Scan for the cell matching the given text and deliver its (X, Y) coordinate at center. 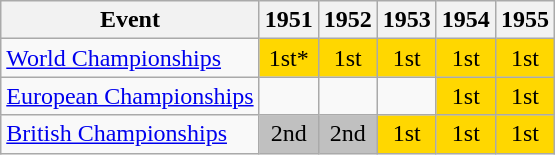
1st* (288, 58)
British Championships (130, 134)
1955 (524, 20)
1951 (288, 20)
1953 (406, 20)
Event (130, 20)
1954 (466, 20)
World Championships (130, 58)
1952 (348, 20)
European Championships (130, 96)
